Detect which cell encompasses the target text, then output its (X, Y) center coordinate. 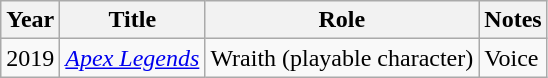
Wraith (playable character) (342, 58)
Role (342, 20)
Apex Legends (132, 58)
2019 (30, 58)
Notes (513, 20)
Voice (513, 58)
Year (30, 20)
Title (132, 20)
